Locate the cell with the specified text and output its [x, y] center coordinate. 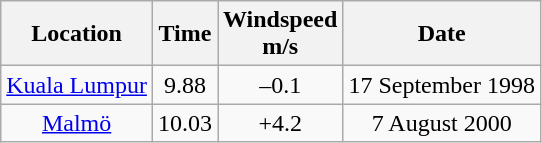
9.88 [184, 85]
7 August 2000 [442, 123]
Time [184, 34]
–0.1 [280, 85]
+4.2 [280, 123]
Kuala Lumpur [77, 85]
17 September 1998 [442, 85]
10.03 [184, 123]
Date [442, 34]
Location [77, 34]
Malmö [77, 123]
Windspeedm/s [280, 34]
